Capture the cell that displays the provided text and extract its [X, Y] central coordinate. 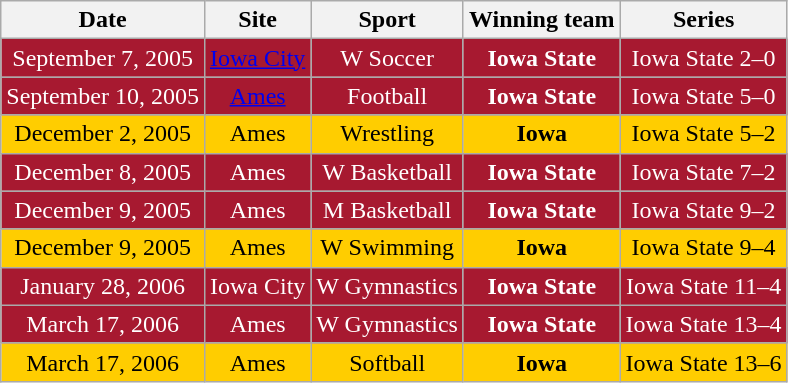
Iowa State 5–2 [704, 134]
December 2, 2005 [103, 134]
Wrestling [388, 134]
Softball [388, 362]
Iowa State 2–0 [704, 58]
Site [257, 20]
Date [103, 20]
Iowa State 9–4 [704, 248]
September 10, 2005 [103, 96]
Series [704, 20]
Iowa State 11–4 [704, 286]
W Soccer [388, 58]
Iowa State 13–4 [704, 324]
January 28, 2006 [103, 286]
M Basketball [388, 210]
Winning team [542, 20]
W Swimming [388, 248]
Iowa State 9–2 [704, 210]
Iowa State 5–0 [704, 96]
December 8, 2005 [103, 172]
Iowa State 13–6 [704, 362]
Sport [388, 20]
W Basketball [388, 172]
Iowa State 7–2 [704, 172]
September 7, 2005 [103, 58]
Football [388, 96]
